Output the [x, y] coordinate of the center of the cell containing the given text.  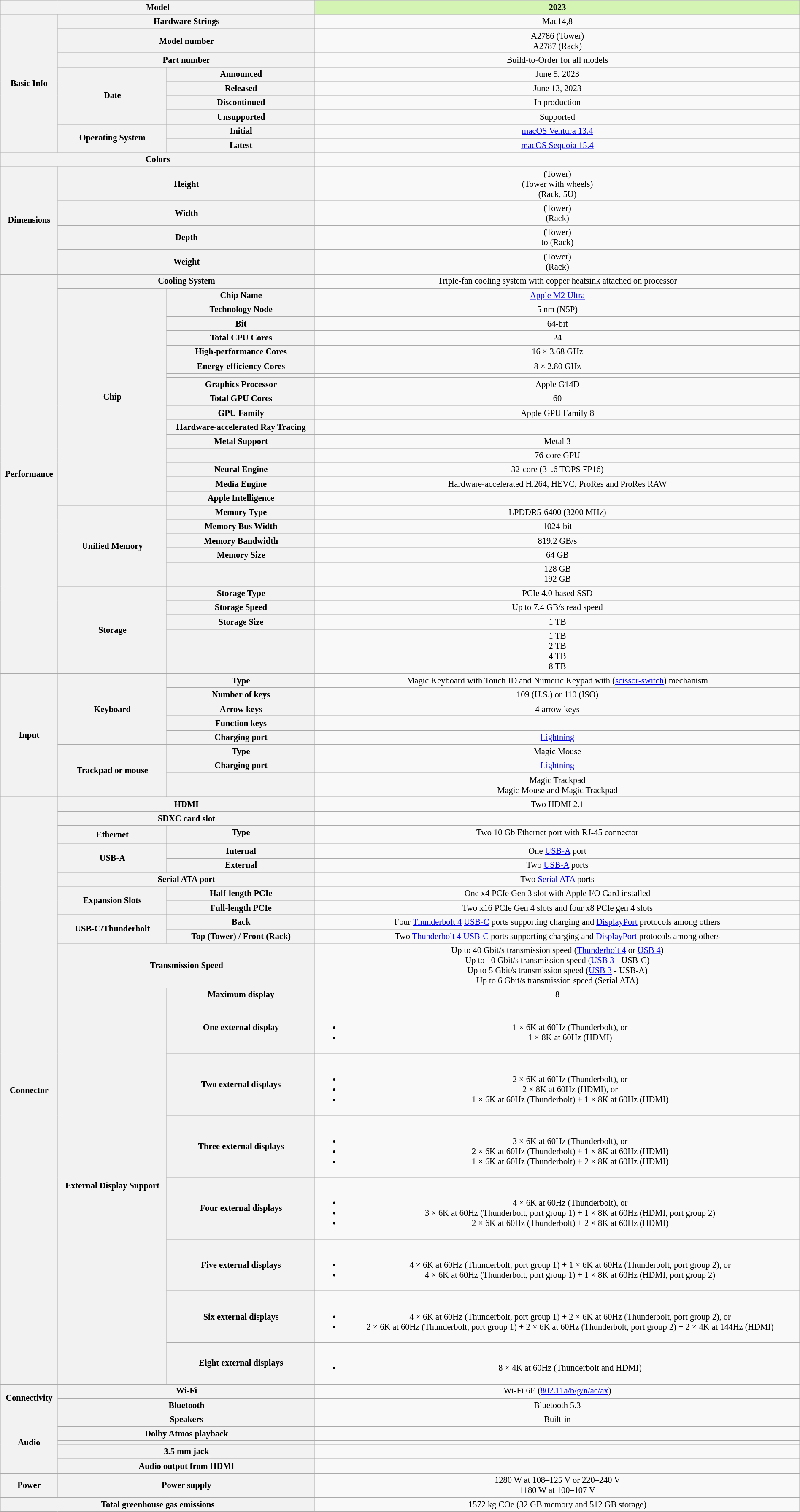
64 GB [557, 555]
Mac14,8 [557, 22]
macOS Ventura 13.4 [557, 131]
60 [557, 399]
USB-C/Thunderbolt [112, 929]
Memory Type [241, 512]
Energy-efficiency Cores [241, 366]
Memory Bus Width [241, 526]
Neural Engine [241, 470]
2 × 6K at 60Hz (Thunderbolt), or2 × 8K at 60Hz (HDMI), or1 × 6K at 60Hz (Thunderbolt) + 1 × 8K at 60Hz (HDMI) [557, 1084]
Half-length PCIe [241, 894]
External Display Support [112, 1185]
Full-length PCIe [241, 908]
1 TB [557, 622]
1 × 6K at 60Hz (Thunderbolt), or1 × 8K at 60Hz (HDMI) [557, 1028]
Weight [186, 262]
Height [186, 184]
Built-in [557, 1419]
Hardware-accelerated Ray Tracing [241, 427]
USB-A [112, 858]
Cooling System [186, 281]
Unified Memory [112, 545]
Dolby Atmos playback [186, 1434]
Media Engine [241, 484]
One external display [241, 1028]
Five external displays [241, 1265]
Initial [241, 131]
Input [29, 735]
Model number [186, 41]
Apple GPU Family 8 [557, 413]
Apple Intelligence [241, 498]
Two USB-A ports [557, 865]
Technology Node [241, 309]
Part number [186, 60]
Connectivity [29, 1398]
Magic TrackpadMagic Mouse and Magic Trackpad [557, 785]
1572 kg COe (32 GB memory and 512 GB storage) [557, 1504]
Model [158, 7]
Bluetooth 5.3 [557, 1405]
Eight external displays [241, 1363]
High-performance Cores [241, 352]
SDXC card slot [186, 818]
Metal Support [241, 441]
One USB-A port [557, 851]
8 × 2.80 GHz [557, 366]
Transmission Speed [186, 966]
External [241, 865]
Chip Name [241, 295]
Basic Info [29, 84]
Trackpad or mouse [112, 771]
Function keys [241, 723]
Depth [186, 238]
Two Thunderbolt 4 USB-C ports supporting charging and DisplayPort protocols among others [557, 936]
Six external displays [241, 1316]
8 [557, 995]
Wi-Fi 6E (802.11a/b/g/n/ac/ax) [557, 1391]
Expansion Slots [112, 900]
Discontinued [241, 103]
8 × 4K at 60Hz (Thunderbolt and HDMI) [557, 1363]
819.2 GB/s [557, 541]
1024-bit [557, 526]
Memory Bandwidth [241, 541]
2023 [557, 7]
Total greenhouse gas emissions [158, 1504]
76-core GPU [557, 456]
LPDDR5-6400 (3200 MHz) [557, 512]
Supported [557, 117]
Apple G14D [557, 384]
GPU Family [241, 413]
Storage [112, 630]
PCIe 4.0-based SSD [557, 594]
June 5, 2023 [557, 74]
A2786 (Tower) A2787 (Rack) [557, 41]
1280 W at 108–125 V or 220–240 V1180 W at 100–107 V [557, 1485]
Number of keys [241, 695]
Maximum display [241, 995]
4 arrow keys [557, 709]
(Tower) to (Rack) [557, 238]
64-bit [557, 324]
Total GPU Cores [241, 399]
Bit [241, 324]
1 TB2 TB4 TB8 TB [557, 651]
Total CPU Cores [241, 338]
Operating System [112, 138]
Two 10 Gb Ethernet port with RJ-45 connector [557, 833]
Internal [241, 851]
Keyboard [112, 709]
HDMI [186, 805]
Graphics Processor [241, 384]
Storage Speed [241, 607]
3.5 mm jack [186, 1452]
Three external displays [241, 1146]
Four Thunderbolt 4 USB-C ports supporting charging and DisplayPort protocols among others [557, 922]
Announced [241, 74]
Two x16 PCIe Gen 4 slots and four x8 PCIe gen 4 slots [557, 908]
Latest [241, 145]
Storage Type [241, 594]
5 nm (N5P) [557, 309]
(Tower) (Tower with wheels) (Rack, 5U) [557, 184]
Speakers [186, 1419]
Two HDMI 2.1 [557, 805]
Top (Tower) / Front (Rack) [241, 936]
128 GB192 GB [557, 574]
Bluetooth [186, 1405]
32-core (31.6 TOPS FP16) [557, 470]
June 13, 2023 [557, 89]
Memory Size [241, 555]
Colors [158, 159]
Power [29, 1485]
Storage Size [241, 622]
Width [186, 213]
Hardware-accelerated H.264, HEVC, ProRes and ProRes RAW [557, 484]
Triple-fan cooling system with copper heatsink attached on processor [557, 281]
Serial ATA port [186, 879]
Power supply [186, 1485]
In production [557, 103]
Connector [29, 1091]
Wi-Fi [186, 1391]
Performance [29, 473]
Audio [29, 1442]
Arrow keys [241, 709]
24 [557, 338]
Audio output from HDMI [186, 1466]
Released [241, 89]
Magic Mouse [557, 752]
Chip [112, 397]
Two Serial ATA ports [557, 879]
Dimensions [29, 220]
Unsupported [241, 117]
109 (U.S.) or 110 (ISO) [557, 695]
Metal 3 [557, 441]
Two external displays [241, 1084]
Ethernet [112, 834]
Hardware Strings [186, 22]
Apple M2 Ultra [557, 295]
Build-to-Order for all models [557, 60]
3 × 6K at 60Hz (Thunderbolt), or2 × 6K at 60Hz (Thunderbolt) + 1 × 8K at 60Hz (HDMI)1 × 6K at 60Hz (Thunderbolt) + 2 × 8K at 60Hz (HDMI) [557, 1146]
16 × 3.68 GHz [557, 352]
macOS Sequoia 15.4 [557, 145]
Back [241, 922]
Magic Keyboard with Touch ID and Numeric Keypad with (scissor-switch) mechanism [557, 680]
Date [112, 95]
Four external displays [241, 1208]
Up to 7.4 GB/s read speed [557, 607]
One x4 PCIe Gen 3 slot with Apple I/O Card installed [557, 894]
